Identify which cell holds the provided text, then report its [x, y] central coordinate. 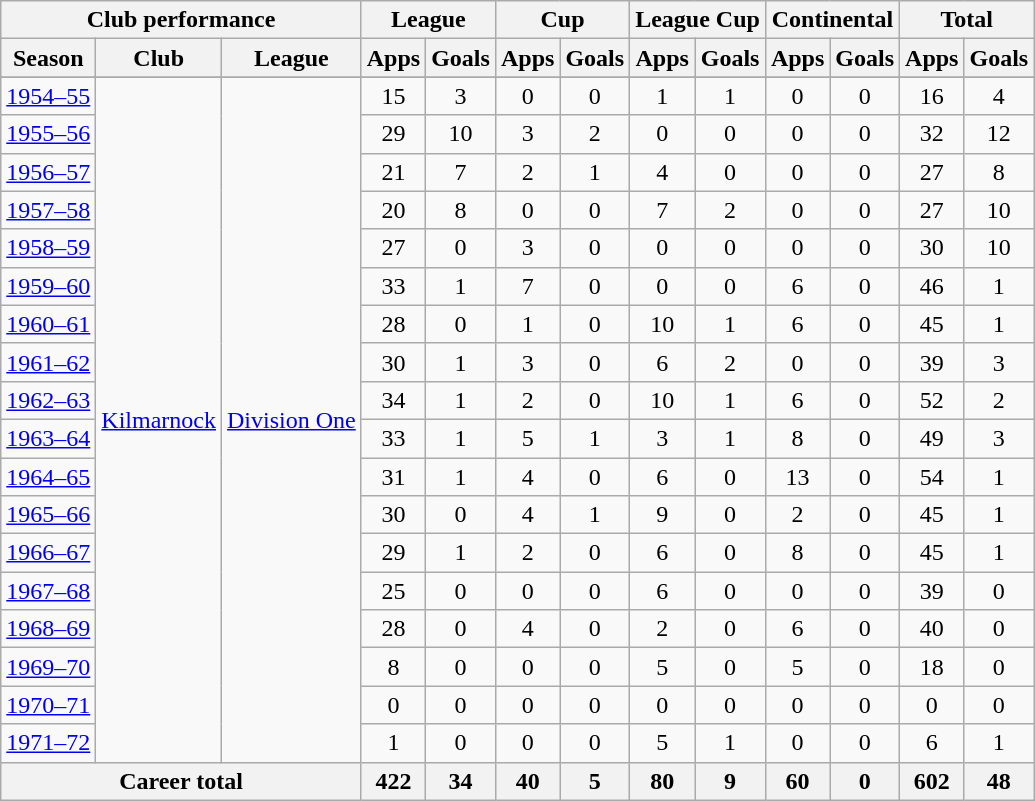
Continental [832, 20]
16 [932, 96]
Club performance [181, 20]
15 [393, 96]
Career total [181, 781]
18 [932, 667]
54 [932, 477]
20 [393, 210]
1970–71 [48, 705]
1968–69 [48, 629]
32 [932, 134]
1961–62 [48, 362]
1971–72 [48, 743]
Season [48, 58]
52 [932, 400]
49 [932, 438]
60 [797, 781]
80 [662, 781]
1960–61 [48, 324]
1965–66 [48, 515]
1963–64 [48, 438]
602 [932, 781]
Kilmarnock [159, 420]
1967–68 [48, 591]
48 [999, 781]
1954–55 [48, 96]
1964–65 [48, 477]
13 [797, 477]
1969–70 [48, 667]
League Cup [698, 20]
1955–56 [48, 134]
1958–59 [48, 248]
Cup [562, 20]
1957–58 [48, 210]
Club [159, 58]
1956–57 [48, 172]
Division One [292, 420]
25 [393, 591]
12 [999, 134]
Total [967, 20]
21 [393, 172]
1962–63 [48, 400]
422 [393, 781]
1966–67 [48, 553]
46 [932, 286]
1959–60 [48, 286]
31 [393, 477]
